Determine the (X, Y) coordinate at the center of the cell enclosing the given text.  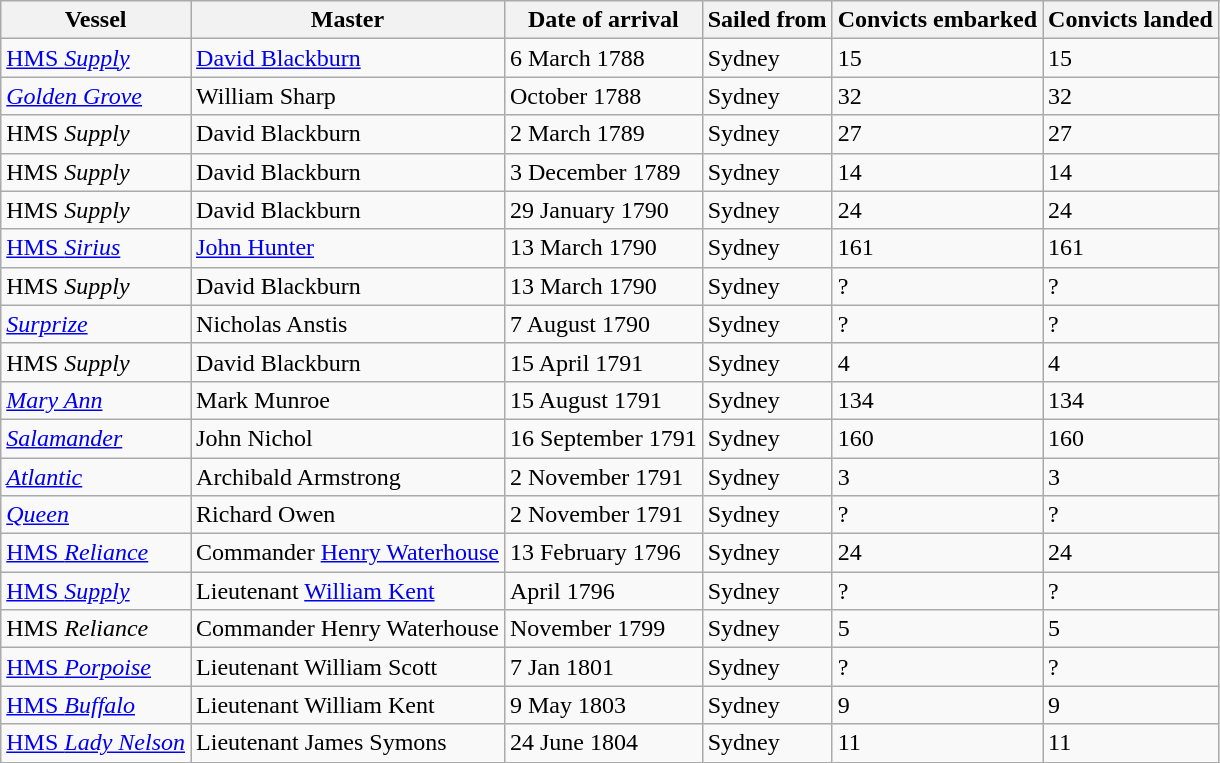
Mark Munroe (348, 400)
Nicholas Anstis (348, 324)
9 May 1803 (603, 705)
7 August 1790 (603, 324)
15 April 1791 (603, 362)
John Hunter (348, 248)
April 1796 (603, 591)
Mary Ann (96, 400)
HMS Porpoise (96, 667)
6 March 1788 (603, 58)
2 March 1789 (603, 134)
Lieutenant James Symons (348, 743)
Golden Grove (96, 96)
Convicts landed (1131, 20)
15 August 1791 (603, 400)
3 December 1789 (603, 172)
7 Jan 1801 (603, 667)
16 September 1791 (603, 438)
HMS Buffalo (96, 705)
Sailed from (767, 20)
Richard Owen (348, 515)
29 January 1790 (603, 210)
Vessel (96, 20)
24 June 1804 (603, 743)
Queen (96, 515)
William Sharp (348, 96)
HMS Lady Nelson (96, 743)
Convicts embarked (937, 20)
HMS Sirius (96, 248)
October 1788 (603, 96)
John Nichol (348, 438)
Surprize (96, 324)
November 1799 (603, 629)
13 February 1796 (603, 553)
Atlantic (96, 477)
Archibald Armstrong (348, 477)
Date of arrival (603, 20)
Lieutenant William Scott (348, 667)
Master (348, 20)
Salamander (96, 438)
